Find where the given text appears and provide that cell's center as (X, Y) coordinate. 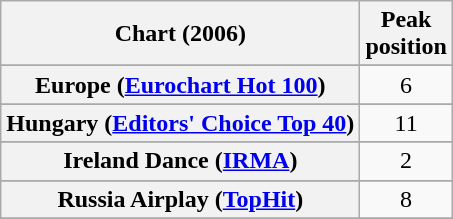
Europe (Eurochart Hot 100) (180, 85)
8 (406, 199)
6 (406, 85)
11 (406, 123)
Chart (2006) (180, 34)
Hungary (Editors' Choice Top 40) (180, 123)
2 (406, 161)
Peakposition (406, 34)
Ireland Dance (IRMA) (180, 161)
Russia Airplay (TopHit) (180, 199)
